Detect which cell encompasses the target text, then output its [x, y] center coordinate. 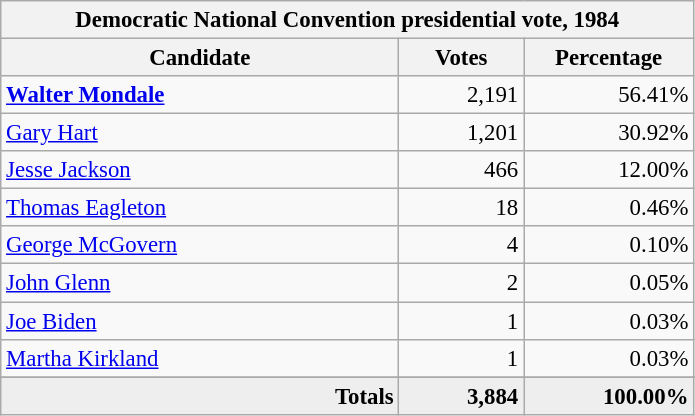
0.10% [609, 245]
Votes [462, 58]
2 [462, 283]
Totals [200, 396]
30.92% [609, 133]
18 [462, 208]
Martha Kirkland [200, 358]
Thomas Eagleton [200, 208]
Walter Mondale [200, 95]
1,201 [462, 133]
12.00% [609, 170]
Percentage [609, 58]
100.00% [609, 396]
2,191 [462, 95]
Democratic National Convention presidential vote, 1984 [348, 20]
Jesse Jackson [200, 170]
John Glenn [200, 283]
George McGovern [200, 245]
0.46% [609, 208]
4 [462, 245]
Joe Biden [200, 321]
Gary Hart [200, 133]
466 [462, 170]
0.05% [609, 283]
Candidate [200, 58]
3,884 [462, 396]
56.41% [609, 95]
